Locate the cell with the specified text and output its (X, Y) center coordinate. 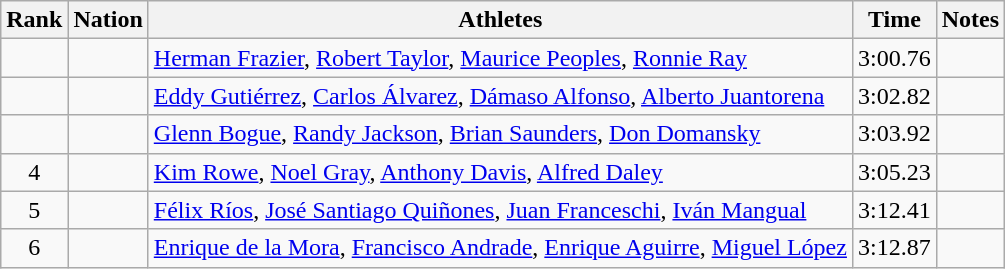
3:00.76 (894, 58)
5 (34, 210)
Félix Ríos, José Santiago Quiñones, Juan Franceschi, Iván Mangual (500, 210)
Athletes (500, 20)
Herman Frazier, Robert Taylor, Maurice Peoples, Ronnie Ray (500, 58)
Enrique de la Mora, Francisco Andrade, Enrique Aguirre, Miguel López (500, 248)
Nation (108, 20)
Eddy Gutiérrez, Carlos Álvarez, Dámaso Alfonso, Alberto Juantorena (500, 96)
Glenn Bogue, Randy Jackson, Brian Saunders, Don Domansky (500, 134)
3:05.23 (894, 172)
6 (34, 248)
4 (34, 172)
3:12.87 (894, 248)
Rank (34, 20)
3:03.92 (894, 134)
3:12.41 (894, 210)
3:02.82 (894, 96)
Kim Rowe, Noel Gray, Anthony Davis, Alfred Daley (500, 172)
Notes (970, 20)
Time (894, 20)
